Detect which cell encompasses the target text, then output its [x, y] center coordinate. 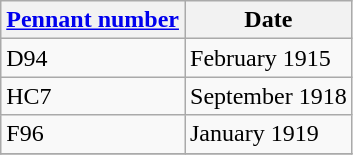
HC7 [93, 96]
February 1915 [268, 58]
January 1919 [268, 134]
D94 [93, 58]
September 1918 [268, 96]
F96 [93, 134]
Date [268, 20]
Pennant number [93, 20]
